For the text-containing cell, return its midpoint in (x, y) coordinate format. 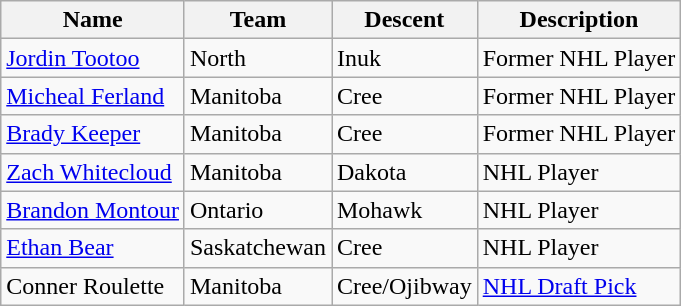
Jordin Tootoo (93, 58)
Micheal Ferland (93, 96)
Dakota (405, 172)
Descent (405, 20)
Description (578, 20)
Ethan Bear (93, 248)
Zach Whitecloud (93, 172)
Ontario (258, 210)
Saskatchewan (258, 248)
Brandon Montour (93, 210)
Team (258, 20)
Brady Keeper (93, 134)
Mohawk (405, 210)
Inuk (405, 58)
Cree/Ojibway (405, 286)
North (258, 58)
NHL Draft Pick (578, 286)
Name (93, 20)
Conner Roulette (93, 286)
